Return [X, Y] of the center of cell containing provided text 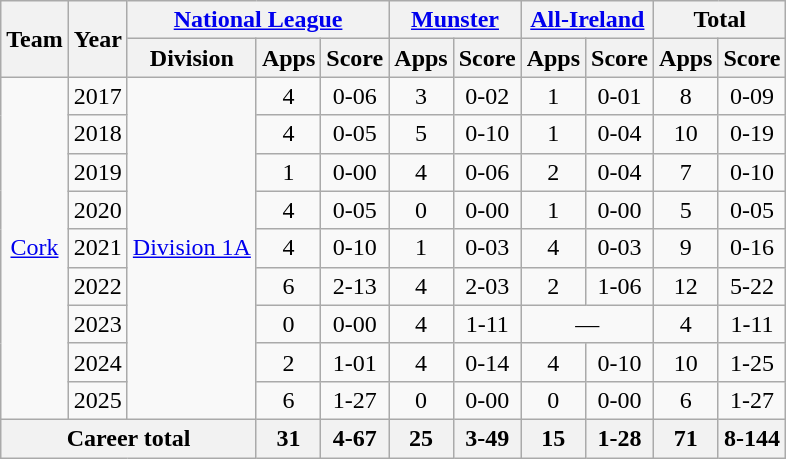
5-22 [752, 286]
12 [686, 286]
25 [421, 438]
Team [35, 39]
2-13 [355, 286]
8-144 [752, 438]
2022 [98, 286]
1-25 [752, 362]
1-06 [620, 286]
— [587, 324]
0-19 [752, 134]
Cork [35, 248]
1-28 [620, 438]
8 [686, 96]
2019 [98, 172]
2017 [98, 96]
2023 [98, 324]
Munster [455, 20]
7 [686, 172]
0-09 [752, 96]
3-49 [487, 438]
Division [192, 58]
15 [553, 438]
9 [686, 248]
Total [720, 20]
0-14 [487, 362]
2024 [98, 362]
1-01 [355, 362]
4-67 [355, 438]
National League [258, 20]
2-03 [487, 286]
All-Ireland [587, 20]
2021 [98, 248]
2018 [98, 134]
0-16 [752, 248]
2025 [98, 400]
Year [98, 39]
Career total [129, 438]
Division 1A [192, 248]
31 [288, 438]
71 [686, 438]
0-02 [487, 96]
0-01 [620, 96]
2020 [98, 210]
3 [421, 96]
